Return (X, Y) of the center of cell containing provided text 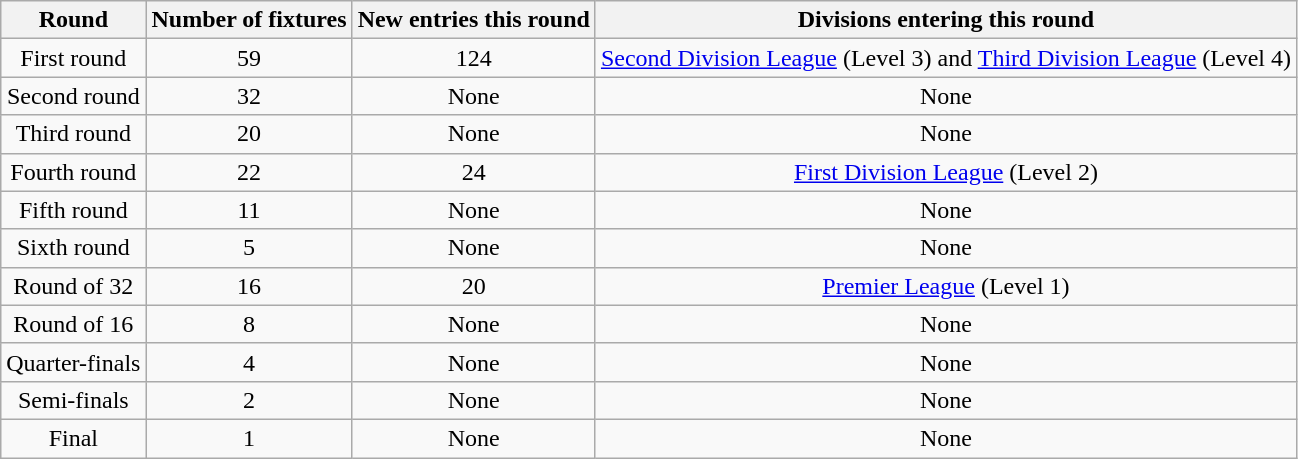
Divisions entering this round (946, 20)
Round (74, 20)
Semi-finals (74, 400)
4 (249, 362)
Round of 16 (74, 324)
24 (474, 172)
Round of 32 (74, 286)
2 (249, 400)
22 (249, 172)
8 (249, 324)
32 (249, 96)
Sixth round (74, 248)
Second round (74, 96)
First Division League (Level 2) (946, 172)
Premier League (Level 1) (946, 286)
First round (74, 58)
11 (249, 210)
Number of fixtures (249, 20)
124 (474, 58)
Fourth round (74, 172)
Quarter-finals (74, 362)
New entries this round (474, 20)
16 (249, 286)
Third round (74, 134)
Fifth round (74, 210)
5 (249, 248)
Final (74, 438)
1 (249, 438)
59 (249, 58)
Second Division League (Level 3) and Third Division League (Level 4) (946, 58)
